Search for the cell housing the specified text and yield its (x, y) center coordinate. 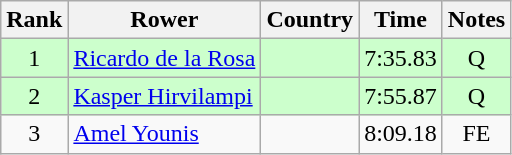
7:55.87 (401, 96)
3 (34, 134)
Kasper Hirvilampi (164, 96)
Time (401, 20)
2 (34, 96)
FE (476, 134)
Amel Younis (164, 134)
Country (310, 20)
7:35.83 (401, 58)
1 (34, 58)
Notes (476, 20)
Ricardo de la Rosa (164, 58)
Rank (34, 20)
Rower (164, 20)
8:09.18 (401, 134)
